Output the (x, y) coordinate of the center of the cell containing the given text.  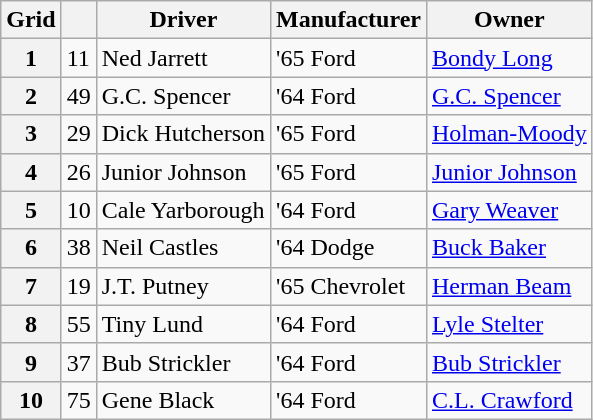
Holman-Moody (509, 134)
Gary Weaver (509, 210)
Lyle Stelter (509, 324)
7 (31, 286)
19 (78, 286)
Cale Yarborough (183, 210)
6 (31, 248)
49 (78, 96)
Manufacturer (349, 20)
Buck Baker (509, 248)
11 (78, 58)
C.L. Crawford (509, 400)
38 (78, 248)
5 (31, 210)
Herman Beam (509, 286)
Bondy Long (509, 58)
9 (31, 362)
75 (78, 400)
Tiny Lund (183, 324)
Ned Jarrett (183, 58)
Grid (31, 20)
Owner (509, 20)
1 (31, 58)
'65 Chevrolet (349, 286)
26 (78, 172)
Dick Hutcherson (183, 134)
4 (31, 172)
'64 Dodge (349, 248)
Driver (183, 20)
Neil Castles (183, 248)
37 (78, 362)
Gene Black (183, 400)
29 (78, 134)
3 (31, 134)
J.T. Putney (183, 286)
55 (78, 324)
8 (31, 324)
2 (31, 96)
